Provide the [X, Y] coordinate of the cell's center where the given text is located.  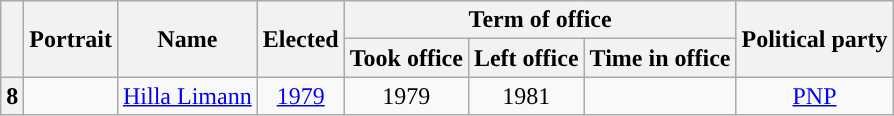
Name [187, 39]
PNP [814, 96]
Political party [814, 39]
1981 [526, 96]
Time in office [660, 58]
Portrait [71, 39]
Elected [300, 39]
Took office [406, 58]
Hilla Limann [187, 96]
8 [12, 96]
Left office [526, 58]
Term of office [540, 20]
